Detect which cell encompasses the target text, then output its [x, y] center coordinate. 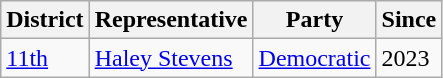
Party [314, 20]
Representative [171, 20]
District [45, 20]
2023 [409, 58]
Haley Stevens [171, 58]
11th [45, 58]
Democratic [314, 58]
Since [409, 20]
